Return (X, Y) of the center of cell containing provided text 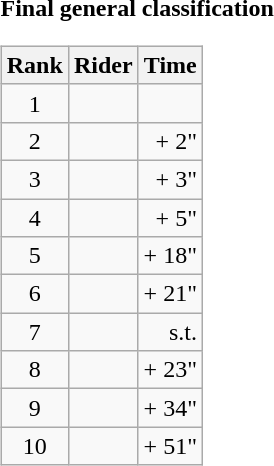
+ 21" (170, 294)
8 (34, 370)
Time (170, 65)
+ 51" (170, 446)
+ 23" (170, 370)
1 (34, 103)
+ 18" (170, 256)
2 (34, 141)
Rider (103, 65)
+ 3" (170, 179)
5 (34, 256)
10 (34, 446)
+ 2" (170, 141)
+ 34" (170, 408)
s.t. (170, 332)
4 (34, 217)
+ 5" (170, 217)
6 (34, 294)
Rank (34, 65)
3 (34, 179)
7 (34, 332)
9 (34, 408)
